Search for the cell housing the specified text and yield its [x, y] center coordinate. 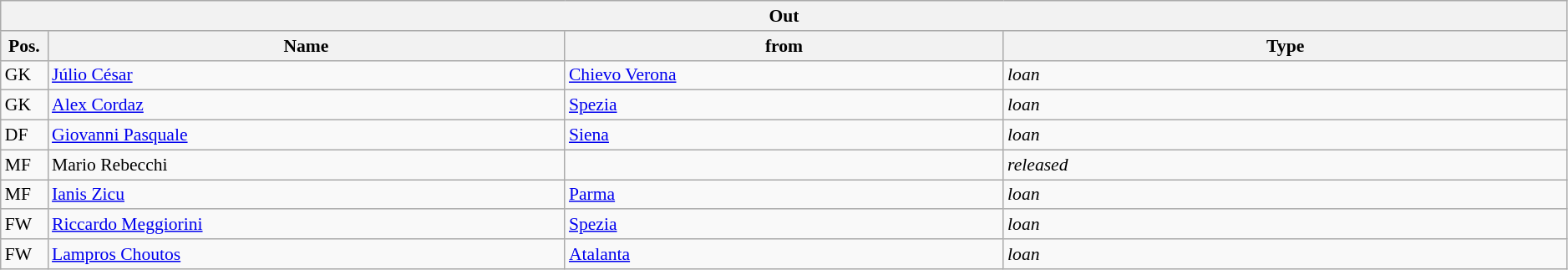
released [1285, 165]
Name [306, 46]
Alex Cordaz [306, 105]
Type [1285, 46]
Out [784, 16]
Giovanni Pasquale [306, 135]
Júlio César [306, 75]
Atalanta [784, 254]
DF [24, 135]
Parma [784, 195]
Lampros Choutos [306, 254]
from [784, 46]
Riccardo Meggiorini [306, 225]
Chievo Verona [784, 75]
Siena [784, 135]
Ianis Zicu [306, 195]
Mario Rebecchi [306, 165]
Pos. [24, 46]
